Extract the [x, y] coordinate from the center of the cell holding the provided text.  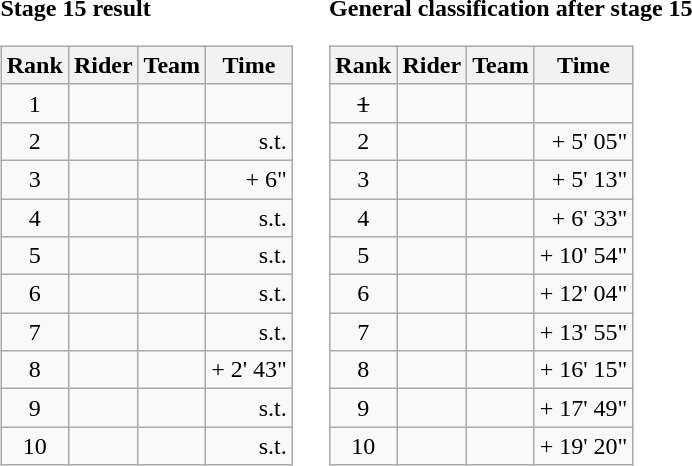
+ 19' 20" [584, 446]
+ 2' 43" [250, 370]
+ 6" [250, 179]
+ 5' 05" [584, 141]
+ 10' 54" [584, 256]
+ 6' 33" [584, 217]
+ 13' 55" [584, 332]
+ 17' 49" [584, 408]
+ 5' 13" [584, 179]
+ 12' 04" [584, 294]
+ 16' 15" [584, 370]
